For the text-containing cell, return its midpoint in [X, Y] coordinate format. 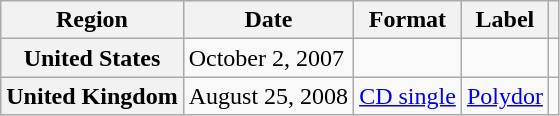
October 2, 2007 [268, 58]
Label [504, 20]
Format [408, 20]
Polydor [504, 96]
United States [92, 58]
United Kingdom [92, 96]
CD single [408, 96]
Date [268, 20]
Region [92, 20]
August 25, 2008 [268, 96]
